Locate the cell with the specified text and output its [x, y] center coordinate. 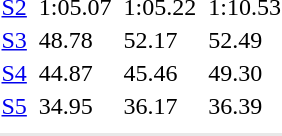
44.87 [75, 73]
52.17 [160, 40]
45.46 [160, 73]
36.17 [160, 106]
48.78 [75, 40]
S4 [14, 73]
S5 [14, 106]
34.95 [75, 106]
S3 [14, 40]
